Determine the (X, Y) coordinate at the center of the cell enclosing the given text.  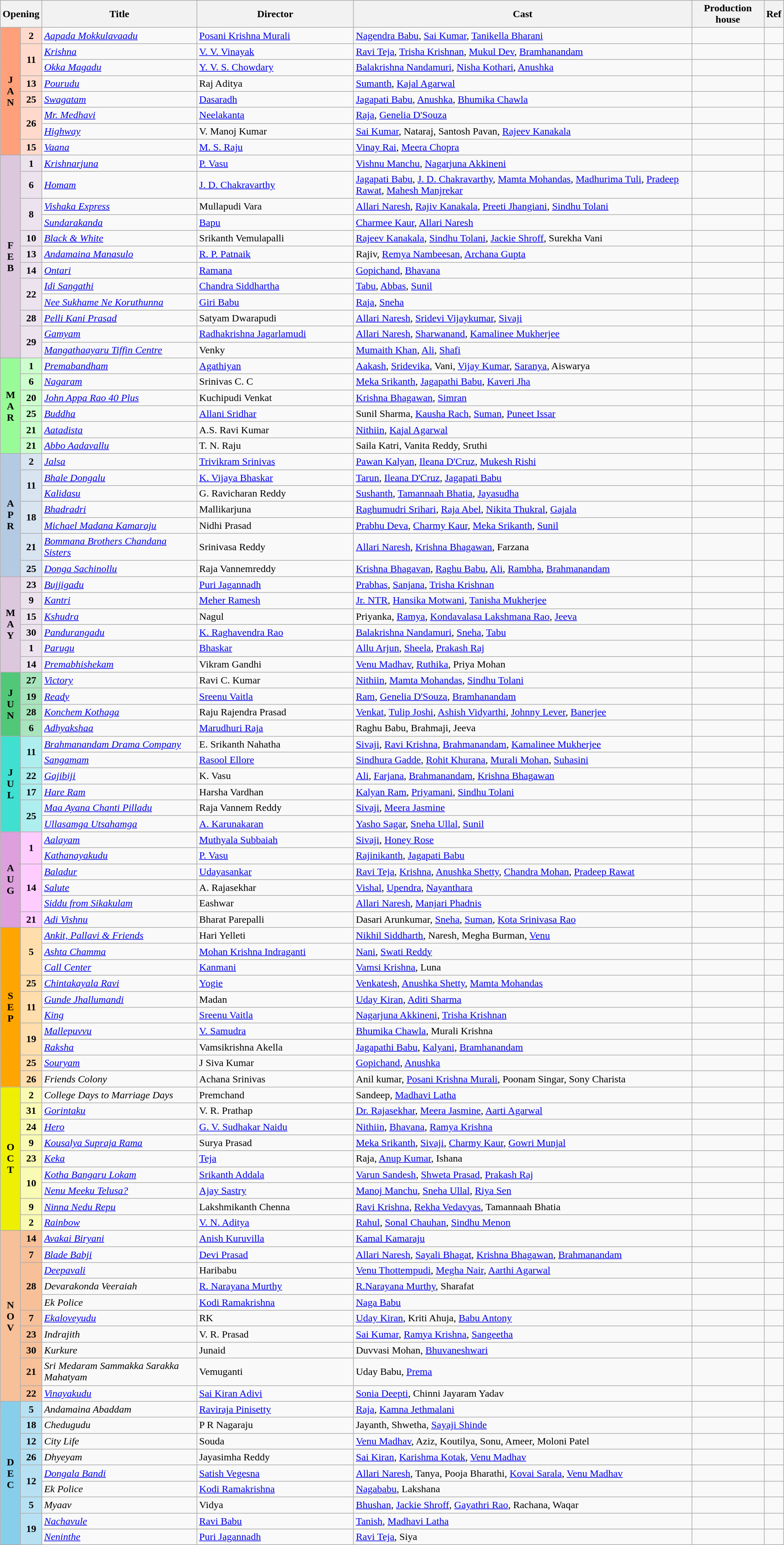
Vemuganti (275, 1372)
Raghumudri Srihari, Raja Abel, Nikita Thukral, Gajala (523, 510)
Venu Madhav, Aziz, Koutilya, Sonu, Ameer, Moloni Patel (523, 1441)
V. R. Prasad (275, 1334)
Krishnarjuna (119, 163)
JUL (11, 784)
Tabu, Abbas, Sunil (523, 286)
Director (275, 14)
Jagapathi Babu, Kalyani, Bramhanandam (523, 1047)
Jalsa (119, 461)
Deepavali (119, 1271)
Allari Naresh, Tanya, Pooja Bharathi, Kovai Sarala, Venu Madhav (523, 1473)
Ramana (275, 270)
Agathiyan (275, 366)
Dhyeyam (119, 1457)
Venu Thottempudi, Megha Nair, Aarthi Agarwal (523, 1271)
AUG (11, 880)
Bhadradri (119, 510)
Myaav (119, 1505)
Achana Srinivas (275, 1079)
Blade Babji (119, 1254)
Nani, Swati Reddy (523, 951)
Uday Babu, Prema (523, 1372)
20 (31, 398)
Devarakonda Veeraiah (119, 1286)
Ajay Sastry (275, 1190)
Srinivas C. C (275, 382)
Manoj Manchu, Sneha Ullal, Riya Sen (523, 1190)
Bhumika Chawla, Murali Krishna (523, 1031)
A. Karunakaran (275, 824)
Trivikram Srinivas (275, 461)
Ninna Nedu Repu (119, 1206)
Mumaith Khan, Ali, Shafi (523, 350)
Allani Sridhar (275, 414)
Dasaradh (275, 99)
Ali, Farjana, Brahmanandam, Krishna Bhagawan (523, 776)
Victory (119, 680)
Teja (275, 1159)
Vinay Rai, Meera Chopra (523, 147)
Muthyala Subbaiah (275, 840)
Sindhura Gadde, Rohit Khurana, Murali Mohan, Suhasini (523, 760)
Ullasamga Utsahamga (119, 824)
Nagababu, Lakshana (523, 1489)
MAY (11, 624)
Aapada Mokkulavaadu (119, 36)
Tanish, Madhavi Latha (523, 1521)
Jayasimha Reddy (275, 1457)
Ravi C. Kumar (275, 680)
Udayasankar (275, 872)
Harsha Vardhan (275, 792)
FEB (11, 256)
Kurkure (119, 1350)
Brahmanandam Drama Company (119, 744)
M. S. Raju (275, 147)
Allu Arjun, Sheela, Prakash Raj (523, 648)
Rasool Ellore (275, 760)
Idi Sangathi (119, 286)
A.S. Ravi Kumar (275, 430)
Raghu Babu, Brahmaji, Jeeva (523, 728)
Yasho Sagar, Sneha Ullal, Sunil (523, 824)
Cast (523, 14)
Nenu Meeku Telusa? (119, 1190)
Ref (774, 14)
Opening (21, 14)
Gorintaku (119, 1111)
Kousalya Supraja Rama (119, 1143)
V. Manoj Kumar (275, 131)
Swagatam (119, 99)
Avakai Biryani (119, 1238)
Meka Srikanth, Jagapathi Babu, Kaveri Jha (523, 382)
Friends Colony (119, 1079)
Anil kumar, Posani Krishna Murali, Poonam Singar, Sony Charista (523, 1079)
Prabhas, Sanjana, Trisha Krishnan (523, 585)
Nikhil Siddharth, Naresh, Megha Burman, Venu (523, 935)
Venkatesh, Anushka Shetty, Mamta Mohandas (523, 983)
Rajeev Kanakala, Sindhu Tolani, Jackie Shroff, Surekha Vani (523, 238)
Sivaji, Meera Jasmine (523, 808)
Bujjigadu (119, 585)
V. R. Prathap (275, 1111)
Ready (119, 696)
Dongala Bandi (119, 1473)
K. Raghavendra Rao (275, 632)
Y. V. S. Chowdary (275, 67)
24 (31, 1127)
Bharat Parepalli (275, 919)
Ekaloveyudu (119, 1318)
JUN (11, 704)
Radhakrishna Jagarlamudi (275, 334)
Ontari (119, 270)
Vidya (275, 1505)
Baladur (119, 872)
Srinivasa Reddy (275, 547)
Rajinikanth, Jagapati Babu (523, 856)
V. N. Aditya (275, 1222)
Nithiin, Bhavana, Ramya Krishna (523, 1127)
Allari Naresh, Sayali Bhagat, Krishna Bhagawan, Brahmanandam (523, 1254)
Vamsikrishna Akella (275, 1047)
Konchem Kothaga (119, 712)
Balakrishna Nandamuri, Nisha Kothari, Anushka (523, 67)
Prabhu Deva, Charmy Kaur, Meka Srikanth, Sunil (523, 525)
Aakash, Sridevika, Vani, Vijay Kumar, Saranya, Aiswarya (523, 366)
Title (119, 14)
Okka Magadu (119, 67)
Call Center (119, 967)
Hare Ram (119, 792)
Varun Sandesh, Shweta Prasad, Prakash Raj (523, 1175)
Sri Medaram Sammakka Sarakka Mahatyam (119, 1372)
Sai Kiran Adivi (275, 1393)
Balakrishna Nandamuri, Sneha, Tabu (523, 632)
Nagendra Babu, Sai Kumar, Tanikella Bharani (523, 36)
Gunde Jhallumandi (119, 999)
Allari Naresh, Manjari Phadnis (523, 903)
27 (31, 680)
NOV (11, 1316)
Vinayakudu (119, 1393)
Sai Kumar, Nataraj, Santosh Pavan, Rajeev Kanakala (523, 131)
R. Narayana Murthy (275, 1286)
Chandra Siddhartha (275, 286)
Souryam (119, 1063)
Neelakanta (275, 115)
Duvvasi Mohan, Bhuvaneshwari (523, 1350)
Krishna Bhagawan, Simran (523, 398)
Jr. NTR, Hansika Motwani, Tanisha Mukherjee (523, 600)
Kantri (119, 600)
Srikanth Vemulapalli (275, 238)
Kshudra (119, 616)
Salute (119, 888)
King (119, 1015)
Ravi Krishna, Rekha Vedavyas, Tamannaah Bhatia (523, 1206)
Satish Vegesna (275, 1473)
Bapu (275, 223)
K. Vijaya Bhaskar (275, 477)
Mallepuvvu (119, 1031)
Venkat, Tulip Joshi, Ashish Vidyarthi, Johnny Lever, Banerjee (523, 712)
Rainbow (119, 1222)
Siddu from Sikakulam (119, 903)
Hero (119, 1127)
R.Narayana Murthy, Sharafat (523, 1286)
Madan (275, 999)
Vaana (119, 147)
K. Vasu (275, 776)
Junaid (275, 1350)
Allari Naresh, Sridevi Vijaykumar, Sivaji (523, 318)
Gamyam (119, 334)
Raj Aditya (275, 83)
A. Rajasekhar (275, 888)
Chedugudu (119, 1425)
Raja Vannemreddy (275, 569)
Raja, Anup Kumar, Ishana (523, 1159)
Satyam Dwarapudi (275, 318)
Yogie (275, 983)
Vishnu Manchu, Nagarjuna Akkineni (523, 163)
Nagaram (119, 382)
DEC (11, 1473)
Krishna Bhagavan, Raghu Babu, Ali, Rambha, Brahmanandam (523, 569)
Buddha (119, 414)
Donga Sachinollu (119, 569)
Michael Madana Kamaraju (119, 525)
City Life (119, 1441)
Gajibiji (119, 776)
Ravi Teja, Trisha Krishnan, Mukul Dev, Bramhanandam (523, 52)
Ashta Chamma (119, 951)
Gopichand, Bhavana (523, 270)
Raja, Kamna Jethmalani (523, 1409)
Kathanayakudu (119, 856)
Nithiin, Kajal Agarwal (523, 430)
Uday Kiran, Kriti Ahuja, Babu Antony (523, 1318)
Sundarakanda (119, 223)
Nidhi Prasad (275, 525)
Posani Krishna Murali (275, 36)
Sivaji, Honey Rose (523, 840)
Pawan Kalyan, Ileana D'Cruz, Mukesh Rishi (523, 461)
Srikanth Addala (275, 1175)
Rajiv, Remya Nambeesan, Archana Gupta (523, 254)
Vamsi Krishna, Luna (523, 967)
Jagapati Babu, J. D. Chakravarthy, Mamta Mohandas, Madhurima Tuli, Pradeep Rawat, Mahesh Manjrekar (523, 184)
Allari Naresh, Sharwanand, Kamalinee Mukherjee (523, 334)
G. V. Sudhakar Naidu (275, 1127)
Sumanth, Kajal Agarwal (523, 83)
17 (31, 792)
Aalayam (119, 840)
Nithiin, Mamta Mohandas, Sindhu Tolani (523, 680)
J. D. Chakravarthy (275, 184)
RK (275, 1318)
J Siva Kumar (275, 1063)
Devi Prasad (275, 1254)
V. V. Vinayak (275, 52)
P R Nagaraju (275, 1425)
31 (31, 1111)
Ravi Teja, Siya (523, 1537)
JAN (11, 91)
V. Samudra (275, 1031)
Mallikarjuna (275, 510)
Saila Katri, Vanita Reddy, Sruthi (523, 445)
Sai Kumar, Ramya Krishna, Sangeetha (523, 1334)
Surya Prasad (275, 1143)
Mullapudi Vara (275, 206)
Highway (119, 131)
Bommana Brothers Chandana Sisters (119, 547)
Sangamam (119, 760)
Mangathaayaru Tiffin Centre (119, 350)
Sonia Deepti, Chinni Jayaram Yadav (523, 1393)
Pourudu (119, 83)
Production house (728, 14)
Anish Kuruvilla (275, 1238)
Ravi Babu (275, 1521)
Parugu (119, 648)
Mohan Krishna Indraganti (275, 951)
Sandeep, Madhavi Latha (523, 1095)
Meka Srikanth, Sivaji, Charmy Kaur, Gowri Munjal (523, 1143)
Souda (275, 1441)
E. Srikanth Nahatha (275, 744)
Raja Vannem Reddy (275, 808)
Sunil Sharma, Kausha Rach, Suman, Puneet Issar (523, 414)
Adi Vishnu (119, 919)
R. P. Patnaik (275, 254)
Sai Kiran, Karishma Kotak, Venu Madhav (523, 1457)
Lakshmikanth Chenna (275, 1206)
Bhushan, Jackie Shroff, Gayathri Rao, Rachana, Waqar (523, 1505)
Dasari Arunkumar, Sneha, Suman, Kota Srinivasa Rao (523, 919)
Andamaina Abaddam (119, 1409)
Venky (275, 350)
Nagarjuna Akkineni, Trisha Krishnan (523, 1015)
Pelli Kani Prasad (119, 318)
Kanmani (275, 967)
Chintakayala Ravi (119, 983)
Vishaka Express (119, 206)
Uday Kiran, Aditi Sharma (523, 999)
Ram, Genelia D'Souza, Bramhanandam (523, 696)
Raviraja Pinisetty (275, 1409)
Charmee Kaur, Allari Naresh (523, 223)
Vikram Gandhi (275, 664)
29 (31, 342)
Nee Sukhame Ne Koruthunna (119, 302)
Sushanth, Tamannaah Bhatia, Jayasudha (523, 494)
G. Ravicharan Reddy (275, 494)
Keka (119, 1159)
Gopichand, Anushka (523, 1063)
Andamaina Manasulo (119, 254)
OCT (11, 1159)
Venu Madhav, Ruthika, Priya Mohan (523, 664)
Indrajith (119, 1334)
Abbo Aadavallu (119, 445)
Bhaskar (275, 648)
Nagul (275, 616)
Priyanka, Ramya, Kondavalasa Lakshmana Rao, Jeeva (523, 616)
Premabandham (119, 366)
Haribabu (275, 1271)
Naga Babu (523, 1302)
Meher Ramesh (275, 600)
Allari Naresh, Krishna Bhagawan, Farzana (523, 547)
Maa Ayana Chanti Pilladu (119, 808)
Black & White (119, 238)
Vishal, Upendra, Nayanthara (523, 888)
College Days to Marriage Days (119, 1095)
Kuchipudi Venkat (275, 398)
Raja, Genelia D'Souza (523, 115)
Nachavule (119, 1521)
Rahul, Sonal Chauhan, Sindhu Menon (523, 1222)
Kamal Kamaraju (523, 1238)
Neninthe (119, 1537)
Aatadista (119, 430)
Homam (119, 184)
Raksha (119, 1047)
Jayanth, Shwetha, Sayaji Shinde (523, 1425)
Krishna (119, 52)
John Appa Rao 40 Plus (119, 398)
Pandurangadu (119, 632)
Kalidasu (119, 494)
Ravi Teja, Krishna, Anushka Shetty, Chandra Mohan, Pradeep Rawat (523, 872)
Adhyakshaa (119, 728)
Jagapati Babu, Anushka, Bhumika Chawla (523, 99)
Giri Babu (275, 302)
Hari Yelleti (275, 935)
Dr. Rajasekhar, Meera Jasmine, Aarti Agarwal (523, 1111)
T. N. Raju (275, 445)
Tarun, Ileana D'Cruz, Jagapati Babu (523, 477)
Raju Rajendra Prasad (275, 712)
Kalyan Ram, Priyamani, Sindhu Tolani (523, 792)
Ankit, Pallavi & Friends (119, 935)
Mr. Medhavi (119, 115)
Premchand (275, 1095)
Eashwar (275, 903)
Raja, Sneha (523, 302)
Allari Naresh, Rajiv Kanakala, Preeti Jhangiani, Sindhu Tolani (523, 206)
Kotha Bangaru Lokam (119, 1175)
Bhale Dongalu (119, 477)
APR (11, 515)
MAR (11, 406)
8 (31, 214)
SEP (11, 1007)
Sivaji, Ravi Krishna, Brahmanandam, Kamalinee Mukherjee (523, 744)
Marudhuri Raja (275, 728)
Premabhishekam (119, 664)
